Provide the [x, y] coordinate of the cell's center where the given text is located.  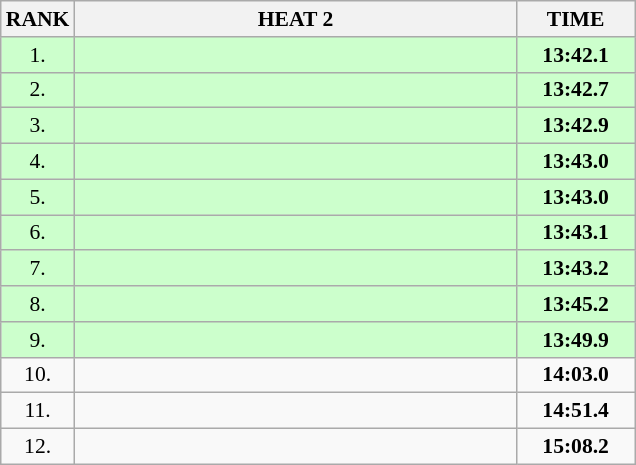
RANK [38, 19]
5. [38, 197]
11. [38, 411]
HEAT 2 [295, 19]
13:43.2 [576, 269]
9. [38, 340]
14:03.0 [576, 375]
13:42.7 [576, 90]
13:42.9 [576, 126]
13:45.2 [576, 304]
4. [38, 162]
13:49.9 [576, 340]
2. [38, 90]
1. [38, 55]
12. [38, 447]
6. [38, 233]
3. [38, 126]
13:42.1 [576, 55]
TIME [576, 19]
8. [38, 304]
7. [38, 269]
14:51.4 [576, 411]
15:08.2 [576, 447]
13:43.1 [576, 233]
10. [38, 375]
